Capture the cell that displays the provided text and extract its [X, Y] central coordinate. 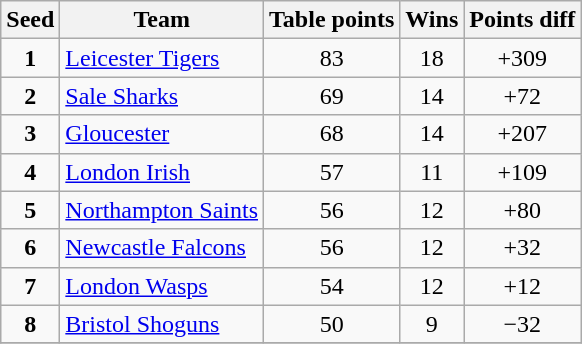
Table points [332, 20]
London Wasps [162, 286]
4 [30, 172]
54 [332, 286]
+32 [522, 248]
3 [30, 134]
London Irish [162, 172]
Leicester Tigers [162, 58]
+309 [522, 58]
+109 [522, 172]
Team [162, 20]
Sale Sharks [162, 96]
83 [332, 58]
Northampton Saints [162, 210]
+80 [522, 210]
Points diff [522, 20]
Seed [30, 20]
6 [30, 248]
57 [332, 172]
68 [332, 134]
−32 [522, 324]
+12 [522, 286]
69 [332, 96]
+72 [522, 96]
11 [432, 172]
7 [30, 286]
5 [30, 210]
8 [30, 324]
Wins [432, 20]
Gloucester [162, 134]
18 [432, 58]
Bristol Shoguns [162, 324]
9 [432, 324]
50 [332, 324]
Newcastle Falcons [162, 248]
+207 [522, 134]
1 [30, 58]
2 [30, 96]
